Identify which cell holds the provided text, then report its [x, y] central coordinate. 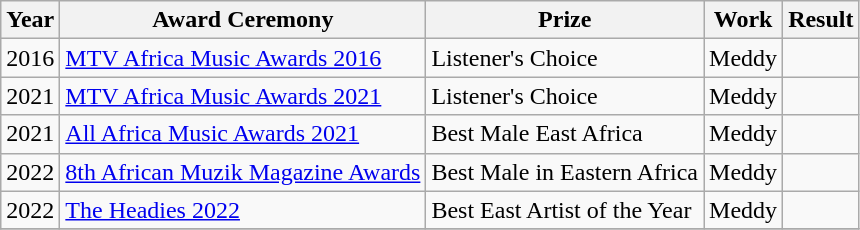
Prize [565, 20]
Result [821, 20]
Work [744, 20]
The Headies 2022 [243, 210]
Year [30, 20]
Award Ceremony [243, 20]
All Africa Music Awards 2021 [243, 134]
Best Male in Eastern Africa [565, 172]
8th African Muzik Magazine Awards [243, 172]
Best East Artist of the Year [565, 210]
Best Male East Africa [565, 134]
MTV Africa Music Awards 2016 [243, 58]
MTV Africa Music Awards 2021 [243, 96]
2016 [30, 58]
